Scan for the cell matching the given text and deliver its (x, y) coordinate at center. 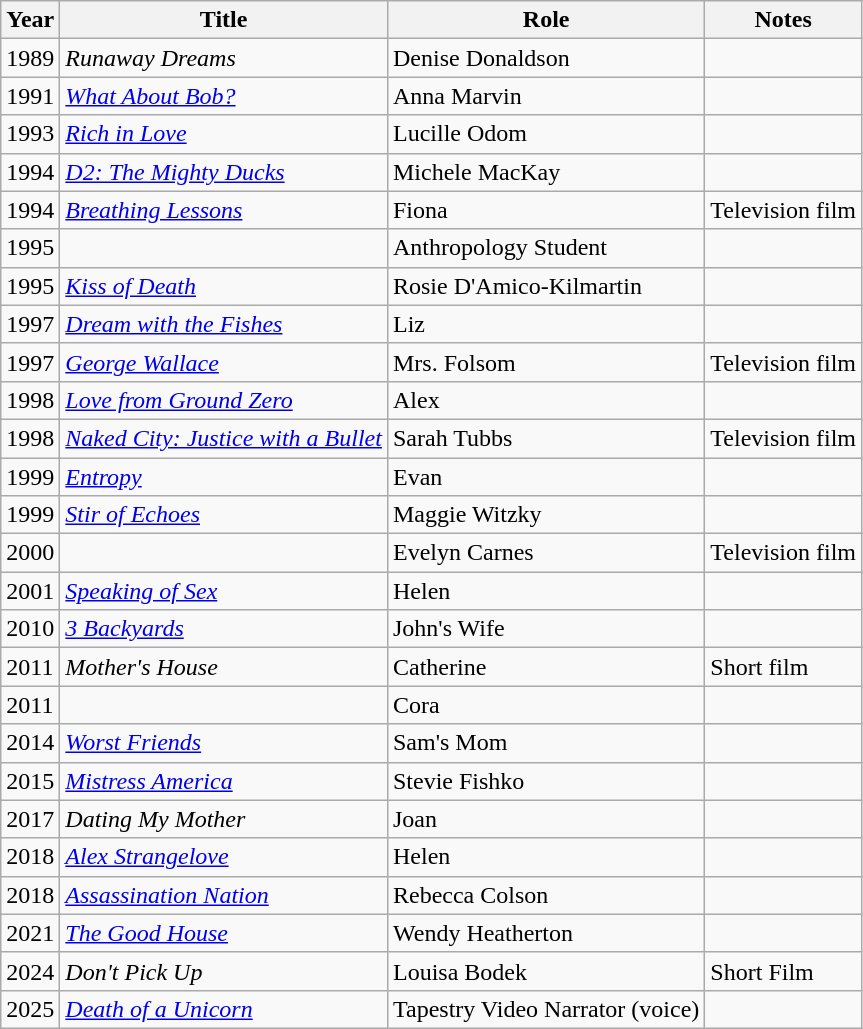
2010 (30, 629)
Louisa Bodek (546, 971)
2001 (30, 591)
Love from Ground Zero (224, 400)
Dating My Mother (224, 819)
Worst Friends (224, 743)
2024 (30, 971)
Role (546, 20)
Evan (546, 477)
Year (30, 20)
Assassination Nation (224, 895)
Michele MacKay (546, 172)
Mistress America (224, 781)
Alex Strangelove (224, 857)
Speaking of Sex (224, 591)
John's Wife (546, 629)
3 Backyards (224, 629)
1989 (30, 58)
2017 (30, 819)
Rich in Love (224, 134)
What About Bob? (224, 96)
Alex (546, 400)
Sam's Mom (546, 743)
Sarah Tubbs (546, 438)
Title (224, 20)
Anna Marvin (546, 96)
1991 (30, 96)
Evelyn Carnes (546, 553)
Mrs. Folsom (546, 362)
Short film (784, 667)
Stevie Fishko (546, 781)
2015 (30, 781)
Notes (784, 20)
2025 (30, 1009)
Rebecca Colson (546, 895)
1993 (30, 134)
Lucille Odom (546, 134)
Fiona (546, 210)
George Wallace (224, 362)
Death of a Unicorn (224, 1009)
Runaway Dreams (224, 58)
2000 (30, 553)
Joan (546, 819)
Short Film (784, 971)
D2: The Mighty Ducks (224, 172)
Kiss of Death (224, 286)
Tapestry Video Narrator (voice) (546, 1009)
Mother's House (224, 667)
Entropy (224, 477)
Rosie D'Amico-Kilmartin (546, 286)
Dream with the Fishes (224, 324)
Stir of Echoes (224, 515)
Denise Donaldson (546, 58)
2021 (30, 933)
Wendy Heatherton (546, 933)
Anthropology Student (546, 248)
Breathing Lessons (224, 210)
Cora (546, 705)
Liz (546, 324)
Naked City: Justice with a Bullet (224, 438)
2014 (30, 743)
Maggie Witzky (546, 515)
Catherine (546, 667)
The Good House (224, 933)
Don't Pick Up (224, 971)
